Return the [X, Y] coordinate for the center point of the cell that contains the specified text.  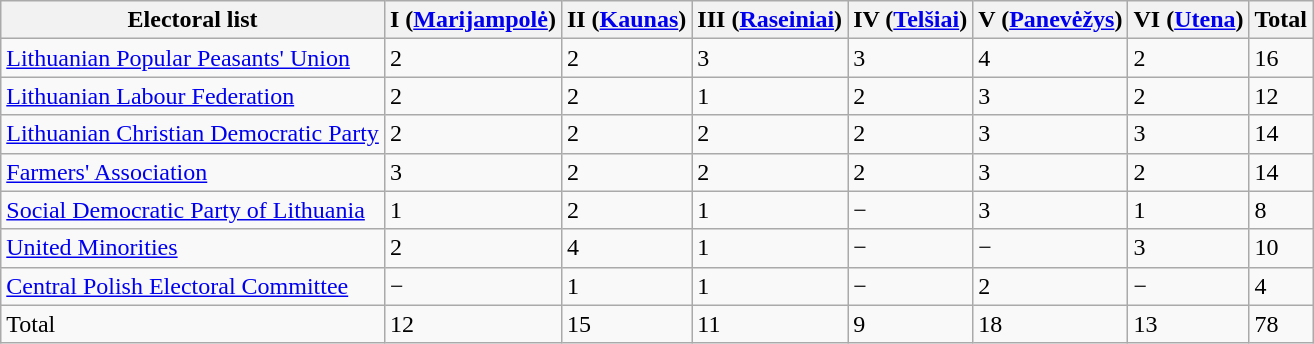
16 [1281, 58]
III (Raseiniai) [770, 20]
Central Polish Electoral Committee [193, 286]
18 [1050, 324]
8 [1281, 210]
11 [770, 324]
Farmers' Association [193, 172]
Lithuanian Christian Democratic Party [193, 134]
Lithuanian Labour Federation [193, 96]
Electoral list [193, 20]
10 [1281, 248]
78 [1281, 324]
VI (Utena) [1188, 20]
II (Kaunas) [626, 20]
Social Democratic Party of Lithuania [193, 210]
United Minorities [193, 248]
13 [1188, 324]
Lithuanian Popular Peasants' Union [193, 58]
15 [626, 324]
IV (Telšiai) [910, 20]
V (Panevėžys) [1050, 20]
9 [910, 324]
I (Marijampolė) [472, 20]
